Pinpoint the cell where the given text exists, returning its [X, Y] midpoint coordinate. 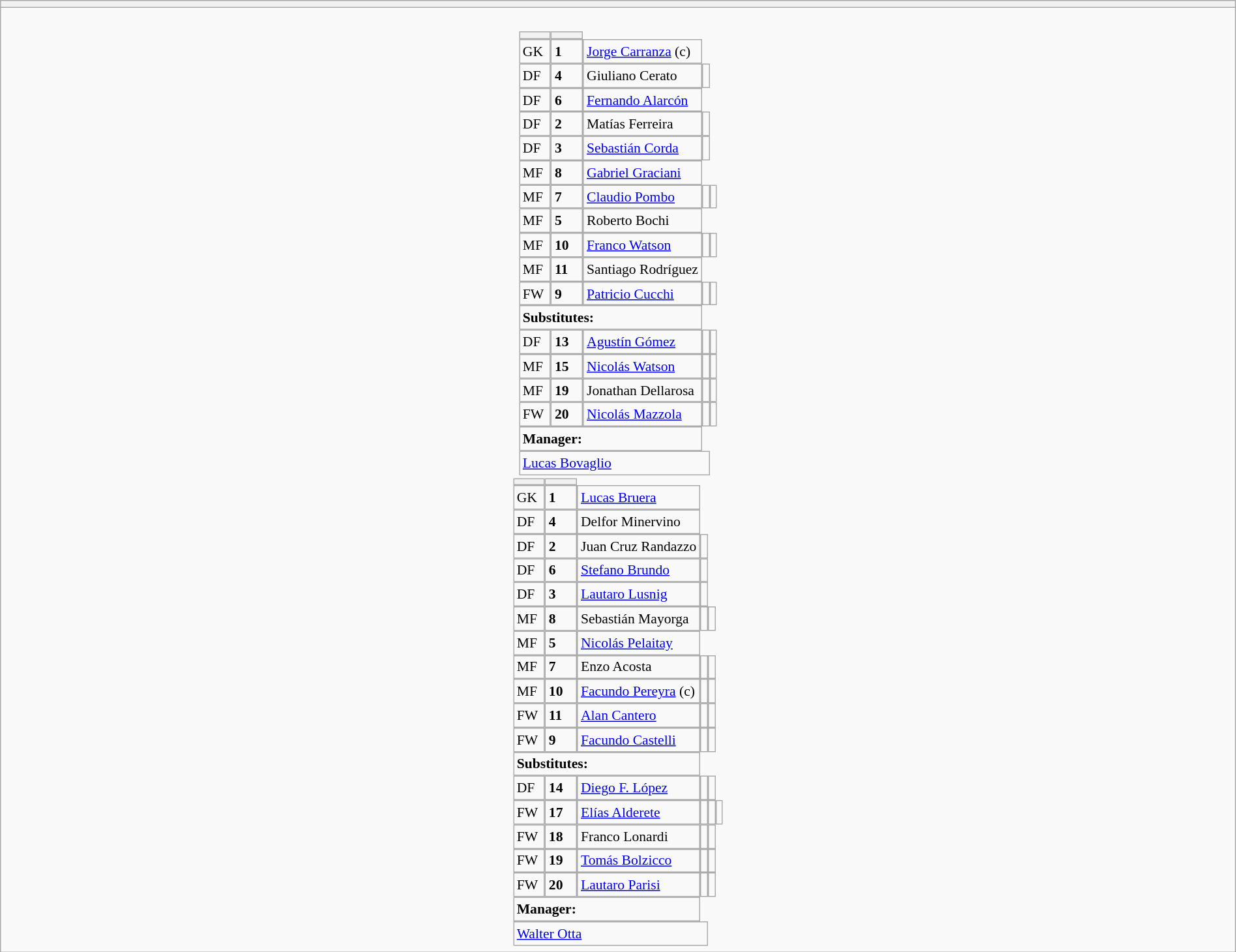
Nicolás Pelaitay [639, 643]
Lautaro Parisi [639, 884]
18 [561, 836]
Enzo Acosta [639, 666]
Diego F. López [639, 788]
Stefano Brundo [639, 570]
Claudio Pombo [642, 197]
Roberto Bochi [642, 220]
Elías Alderete [639, 812]
Fernando Alarcón [642, 100]
Santiago Rodríguez [642, 269]
Franco Lonardi [639, 836]
Agustín Gómez [642, 342]
Matías Ferreira [642, 124]
Facundo Castelli [639, 739]
Delfor Minervino [639, 522]
13 [567, 342]
Nicolás Watson [642, 366]
Sebastián Corda [642, 149]
Jorge Carranza (c) [642, 51]
Franco Watson [642, 245]
Jonathan Dellarosa [642, 390]
Juan Cruz Randazzo [639, 546]
Facundo Pereyra (c) [639, 691]
Alan Cantero [639, 716]
Walter Otta [610, 934]
Sebastián Mayorga [639, 618]
Patricio Cucchi [642, 293]
Tomás Bolzicco [639, 861]
Lucas Bruera [639, 497]
Nicolás Mazzola [642, 415]
Lucas Bovaglio [614, 463]
17 [561, 812]
Gabriel Graciani [642, 172]
15 [567, 366]
Lautaro Lusnig [639, 595]
Giuliano Cerato [642, 76]
14 [561, 788]
